Find where the given text appears and provide that cell's center as (x, y) coordinate. 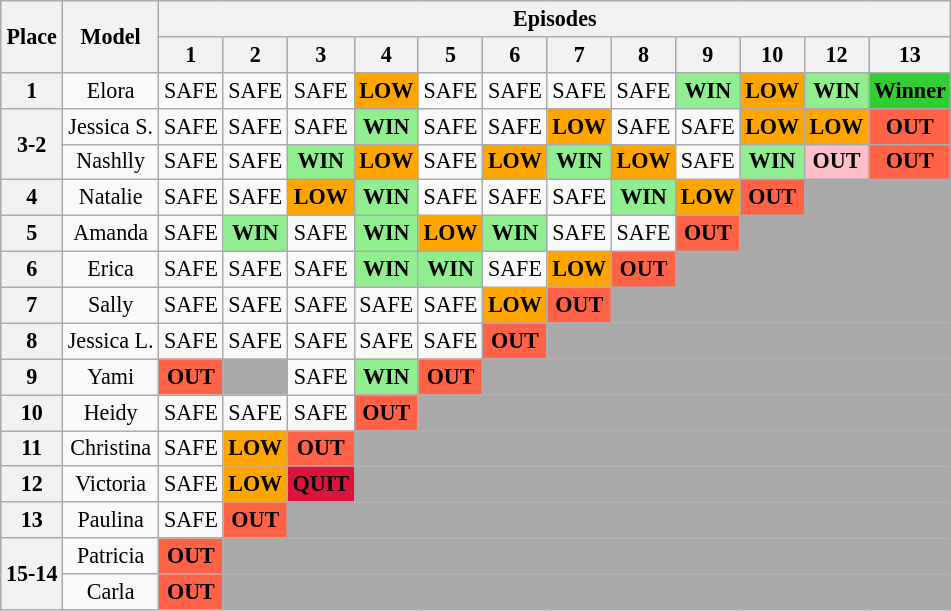
Heidy (111, 412)
Sally (111, 305)
Patricia (111, 556)
Natalie (111, 198)
Jessica S. (111, 126)
11 (32, 448)
Victoria (111, 484)
Amanda (111, 233)
Place (32, 36)
Carla (111, 591)
Nashlly (111, 162)
2 (255, 54)
Yami (111, 377)
Episodes (555, 18)
Christina (111, 448)
Model (111, 36)
Winner (910, 90)
Jessica L. (111, 341)
15-14 (32, 574)
Elora (111, 90)
Paulina (111, 520)
3 (320, 54)
3-2 (32, 144)
QUIT (320, 484)
Erica (111, 269)
